For the text-containing cell, return its midpoint in [X, Y] coordinate format. 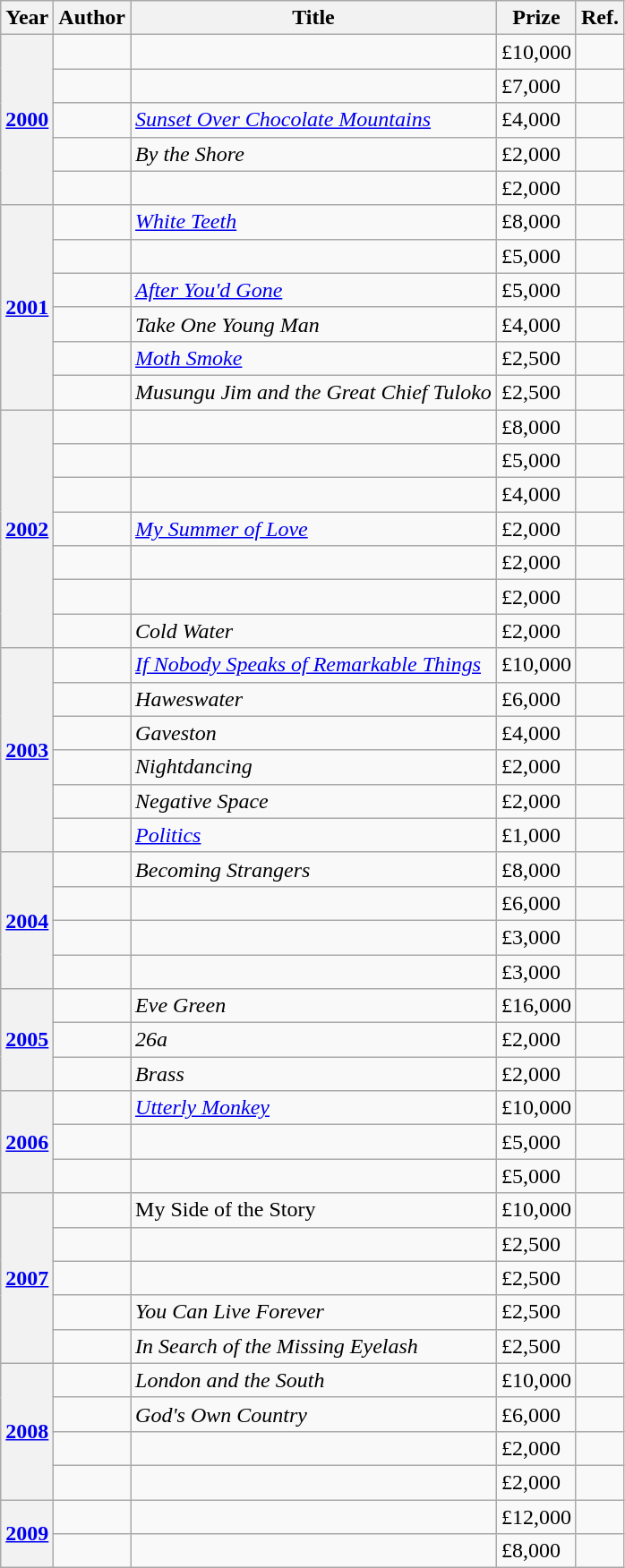
By the Shore [313, 154]
Author [92, 18]
Prize [535, 18]
Cold Water [313, 631]
£7,000 [535, 86]
Nightdancing [313, 767]
Utterly Monkey [313, 1108]
2005 [27, 1040]
2007 [27, 1278]
Title [313, 18]
You Can Live Forever [313, 1312]
2002 [27, 529]
£12,000 [535, 1517]
London and the South [313, 1380]
26a [313, 1040]
After You'd Gone [313, 290]
Ref. [600, 18]
2006 [27, 1142]
2000 [27, 120]
If Nobody Speaks of Remarkable Things [313, 665]
2008 [27, 1431]
Becoming Strangers [313, 869]
£1,000 [535, 835]
Gaveston [313, 733]
Eve Green [313, 1006]
White Teeth [313, 222]
Take One Young Man [313, 324]
Politics [313, 835]
2009 [27, 1534]
God's Own Country [313, 1414]
Year [27, 18]
Haweswater [313, 699]
My Side of the Story [313, 1210]
In Search of the Missing Eyelash [313, 1346]
2004 [27, 920]
Sunset Over Chocolate Mountains [313, 120]
Musungu Jim and the Great Chief Tuloko [313, 392]
£16,000 [535, 1006]
2003 [27, 750]
2001 [27, 307]
Moth Smoke [313, 358]
Negative Space [313, 801]
Brass [313, 1074]
My Summer of Love [313, 529]
